Detect which cell encompasses the target text, then output its (X, Y) center coordinate. 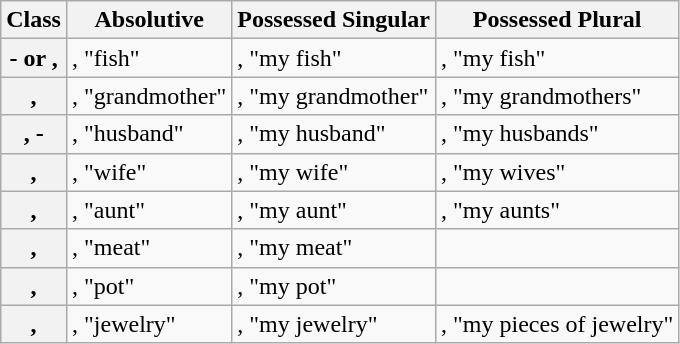
- or , (34, 58)
, "my meat" (334, 248)
, "jewelry" (148, 324)
, "grandmother" (148, 96)
, "wife" (148, 172)
, "my wives" (558, 172)
, "pot" (148, 286)
, "my grandmother" (334, 96)
, "my jewelry" (334, 324)
Class (34, 20)
, - (34, 134)
, "my grandmothers" (558, 96)
, "my pieces of jewelry" (558, 324)
, "fish" (148, 58)
, "my husbands" (558, 134)
, "my husband" (334, 134)
Possessed Plural (558, 20)
, "my pot" (334, 286)
, "meat" (148, 248)
Absolutive (148, 20)
, "aunt" (148, 210)
, "my aunts" (558, 210)
, "my wife" (334, 172)
Possessed Singular (334, 20)
, "husband" (148, 134)
, "my aunt" (334, 210)
